Determine the (X, Y) coordinate at the center of the cell enclosing the given text.  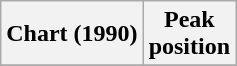
Chart (1990) (72, 34)
Peakposition (189, 34)
